For the text-containing cell, return its midpoint in (X, Y) coordinate format. 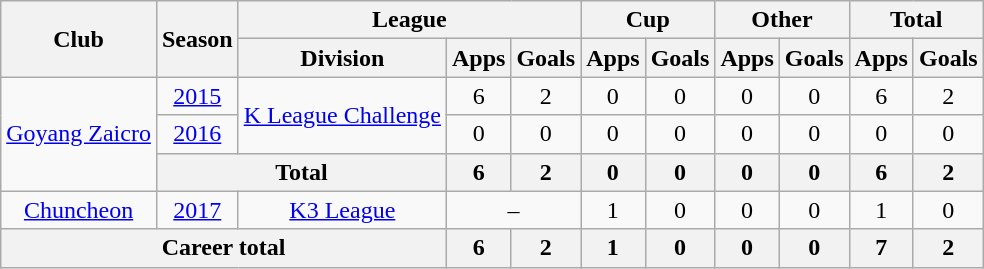
7 (881, 248)
2017 (197, 210)
Cup (648, 20)
– (513, 210)
K3 League (342, 210)
Division (342, 58)
Goyang Zaicro (79, 134)
2016 (197, 134)
2015 (197, 96)
Season (197, 39)
Club (79, 39)
Career total (224, 248)
K League Challenge (342, 115)
Chuncheon (79, 210)
Other (782, 20)
League (409, 20)
